Capture the cell that displays the provided text and extract its [X, Y] central coordinate. 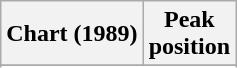
Peakposition [189, 34]
Chart (1989) [72, 34]
